From the cell containing the given text, extract its center point as [x, y] coordinate. 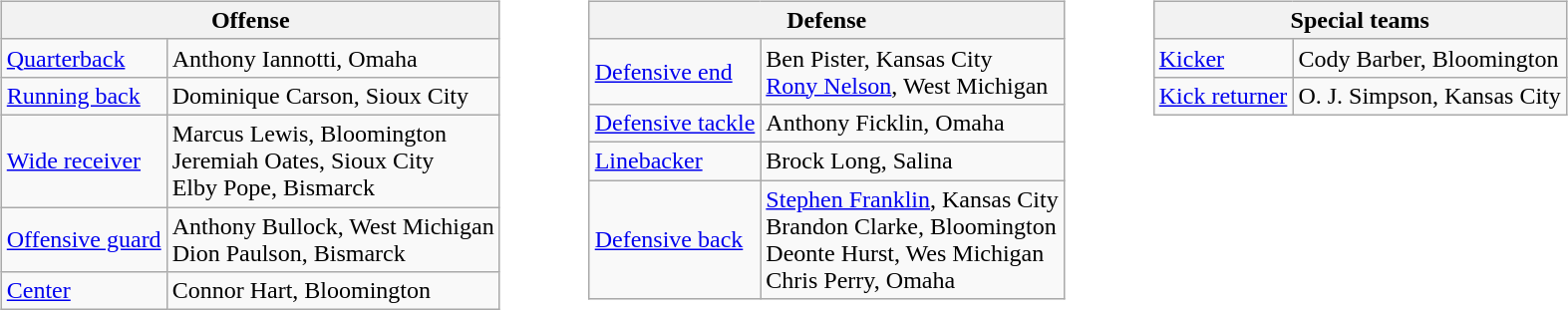
Center [84, 291]
Anthony Bullock, West MichiganDion Paulson, Bismarck [333, 239]
Offensive guard [84, 239]
O. J. Simpson, Kansas City [1429, 96]
Defensive end [675, 72]
Special teams [1360, 20]
Running back [84, 96]
Connor Hart, Bloomington [333, 291]
Defense [826, 20]
Cody Barber, Bloomington [1429, 58]
Anthony Ficklin, Omaha [912, 123]
Marcus Lewis, BloomingtonJeremiah Oates, Sioux CityElby Pope, Bismarck [333, 160]
Stephen Franklin, Kansas CityBrandon Clarke, BloomingtonDeonte Hurst, Wes MichiganChris Perry, Omaha [912, 239]
Anthony Iannotti, Omaha [333, 58]
Kick returner [1223, 96]
Defensive back [675, 239]
Offense [250, 20]
Brock Long, Salina [912, 160]
Dominique Carson, Sioux City [333, 96]
Linebacker [675, 160]
Quarterback [84, 58]
Ben Pister, Kansas CityRony Nelson, West Michigan [912, 72]
Wide receiver [84, 160]
Defensive tackle [675, 123]
Kicker [1223, 58]
